Locate the cell with the specified text and output its (X, Y) center coordinate. 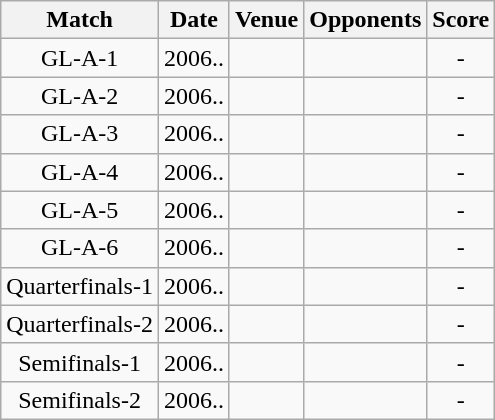
Match (80, 20)
GL-A-3 (80, 134)
GL-A-4 (80, 172)
Date (194, 20)
Quarterfinals-1 (80, 286)
GL-A-1 (80, 58)
Semifinals-2 (80, 400)
Opponents (366, 20)
GL-A-2 (80, 96)
GL-A-6 (80, 248)
Venue (266, 20)
GL-A-5 (80, 210)
Score (461, 20)
Semifinals-1 (80, 362)
Quarterfinals-2 (80, 324)
